Identify which cell holds the provided text, then report its [x, y] central coordinate. 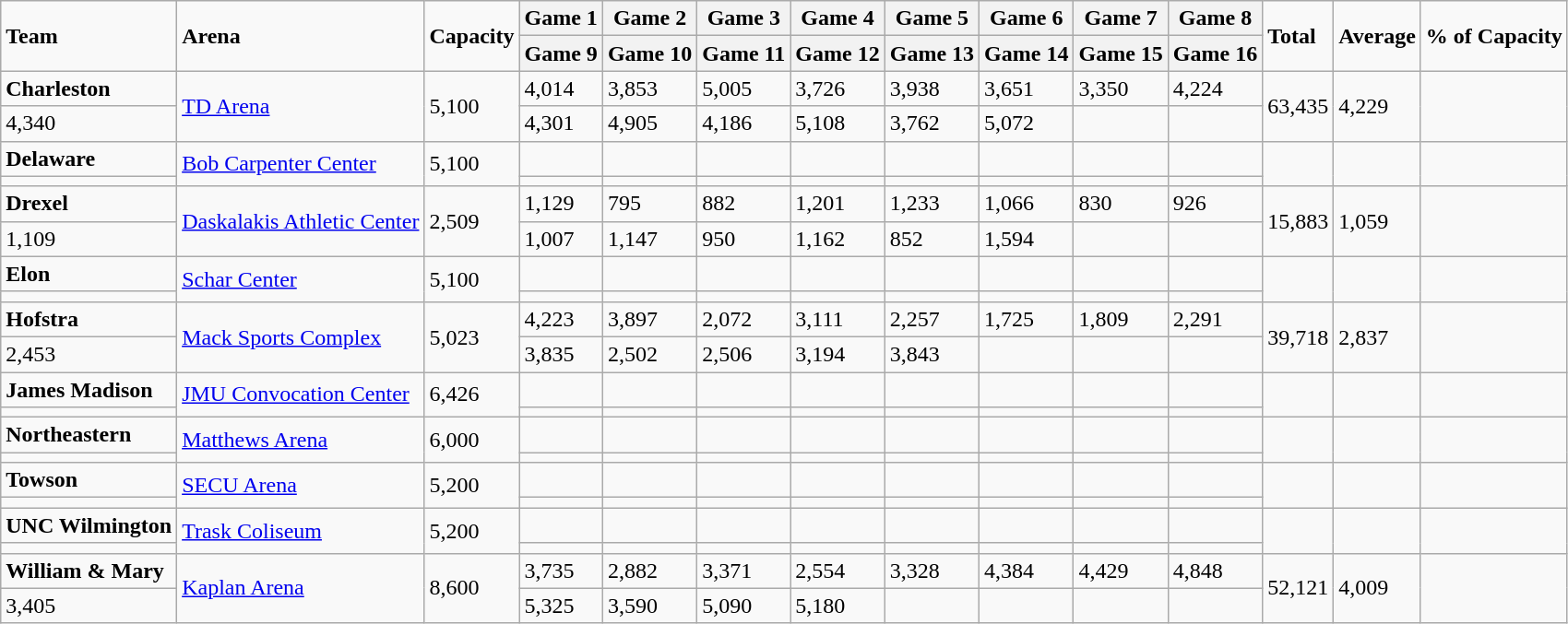
1,147 [649, 239]
3,735 [561, 571]
Game 13 [932, 53]
Game 2 [649, 18]
4,229 [1378, 106]
Schar Center [301, 278]
4,429 [1121, 571]
882 [743, 204]
Game 12 [837, 53]
830 [1121, 204]
Total [1299, 36]
3,843 [932, 354]
William & Mary [89, 571]
Game 1 [561, 18]
4,905 [649, 124]
3,111 [837, 319]
Daskalakis Athletic Center [301, 221]
3,897 [649, 319]
Arena [301, 36]
2,257 [932, 319]
4,384 [1027, 571]
3,835 [561, 354]
3,762 [932, 124]
1,162 [837, 239]
Bob Carpenter Center [301, 164]
3,328 [932, 571]
1,594 [1027, 239]
5,108 [837, 124]
39,718 [1299, 336]
5,325 [561, 606]
4,301 [561, 124]
1,129 [561, 204]
3,590 [649, 606]
4,340 [89, 124]
Elon [89, 274]
1,007 [561, 239]
6,426 [472, 394]
2,554 [837, 571]
Northeastern [89, 435]
15,883 [1299, 221]
Drexel [89, 204]
Average [1378, 36]
TD Arena [301, 106]
Game 11 [743, 53]
2,072 [743, 319]
1,233 [932, 204]
Game 5 [932, 18]
5,023 [472, 336]
3,726 [837, 88]
Hofstra [89, 319]
3,853 [649, 88]
Game 16 [1215, 53]
52,121 [1299, 588]
4,186 [743, 124]
6,000 [472, 441]
Kaplan Arena [301, 588]
2,291 [1215, 319]
3,350 [1121, 88]
1,066 [1027, 204]
1,059 [1378, 221]
795 [649, 204]
Matthews Arena [301, 441]
4,848 [1215, 571]
Game 14 [1027, 53]
3,938 [932, 88]
1,109 [89, 239]
3,371 [743, 571]
2,506 [743, 354]
Towson [89, 480]
Delaware [89, 159]
UNC Wilmington [89, 525]
4,014 [561, 88]
3,194 [837, 354]
JMU Convocation Center [301, 394]
Game 4 [837, 18]
926 [1215, 204]
2,882 [649, 571]
852 [932, 239]
4,224 [1215, 88]
Game 6 [1027, 18]
3,651 [1027, 88]
4,223 [561, 319]
950 [743, 239]
Game 9 [561, 53]
SECU Arena [301, 485]
Game 15 [1121, 53]
5,005 [743, 88]
1,809 [1121, 319]
Game 10 [649, 53]
Charleston [89, 88]
5,072 [1027, 124]
Game 7 [1121, 18]
Trask Coliseum [301, 531]
Game 8 [1215, 18]
63,435 [1299, 106]
1,201 [837, 204]
3,405 [89, 606]
2,837 [1378, 336]
James Madison [89, 390]
5,090 [743, 606]
Capacity [472, 36]
8,600 [472, 588]
Game 3 [743, 18]
Mack Sports Complex [301, 336]
2,502 [649, 354]
% of Capacity [1494, 36]
5,180 [837, 606]
4,009 [1378, 588]
1,725 [1027, 319]
Team [89, 36]
2,509 [472, 221]
2,453 [89, 354]
